Extract the (x, y) coordinate from the center of the cell holding the provided text.  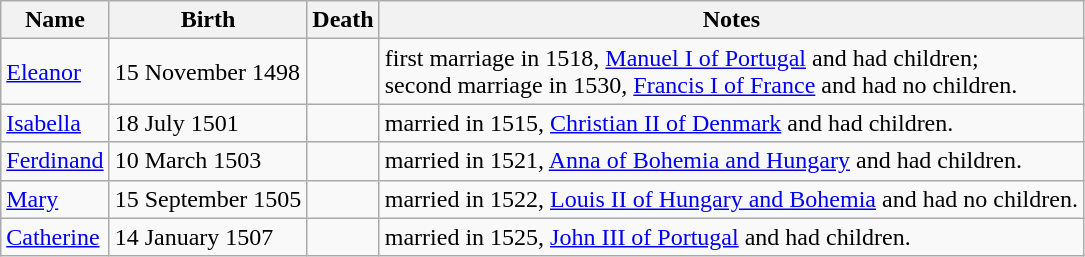
14 January 1507 (208, 237)
married in 1522, Louis II of Hungary and Bohemia and had no children. (731, 199)
married in 1521, Anna of Bohemia and Hungary and had children. (731, 161)
18 July 1501 (208, 123)
Catherine (55, 237)
Notes (731, 20)
Birth (208, 20)
Isabella (55, 123)
Mary (55, 199)
married in 1515, Christian II of Denmark and had children. (731, 123)
married in 1525, John III of Portugal and had children. (731, 237)
Name (55, 20)
Ferdinand (55, 161)
15 November 1498 (208, 72)
Eleanor (55, 72)
Death (343, 20)
first marriage in 1518, Manuel I of Portugal and had children;second marriage in 1530, Francis I of France and had no children. (731, 72)
10 March 1503 (208, 161)
15 September 1505 (208, 199)
